Identify which cell holds the provided text, then report its (X, Y) central coordinate. 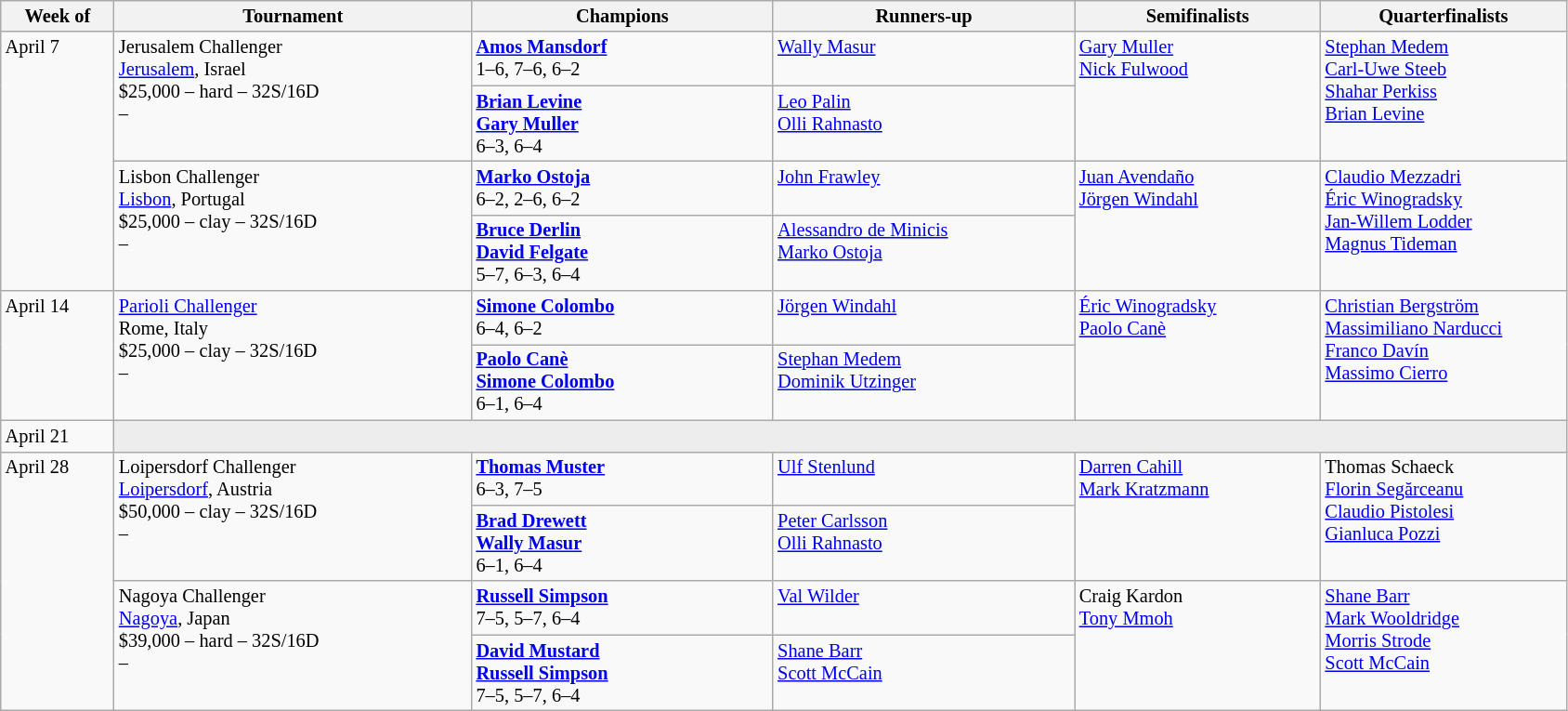
Thomas Muster 6–3, 7–5 (622, 479)
Craig Kardon Tony Mmoh (1198, 645)
Leo Palin Olli Rahnasto (923, 124)
Champions (622, 16)
Juan Avendaño Jörgen Windahl (1198, 225)
Nagoya ChallengerNagoya, Japan$39,000 – hard – 32S/16D – (294, 645)
Jörgen Windahl (923, 318)
Alessandro de Minicis Marko Ostoja (923, 253)
Tournament (294, 16)
April 7 (58, 162)
Christian Bergström Massimiliano Narducci Franco Davín Massimo Cierro (1444, 355)
Bruce Derlin David Felgate5–7, 6–3, 6–4 (622, 253)
Russell Simpson 7–5, 5–7, 6–4 (622, 608)
Parioli ChallengerRome, Italy$25,000 – clay – 32S/16D – (294, 355)
April 14 (58, 355)
Simone Colombo 6–4, 6–2 (622, 318)
Runners-up (923, 16)
Quarterfinalists (1444, 16)
David Mustard Russell Simpson7–5, 5–7, 6–4 (622, 673)
Éric Winogradsky Paolo Canè (1198, 355)
Loipersdorf Challenger Loipersdorf, Austria$50,000 – clay – 32S/16D – (294, 517)
Semifinalists (1198, 16)
Thomas Schaeck Florin Segărceanu Claudio Pistolesi Gianluca Pozzi (1444, 517)
Wally Masur (923, 59)
Stephan Medem Dominik Utzinger (923, 382)
John Frawley (923, 188)
Val Wilder (923, 608)
Jerusalem ChallengerJerusalem, Israel$25,000 – hard – 32S/16D – (294, 97)
Brad Drewett Wally Masur6–1, 6–4 (622, 543)
Shane Barr Scott McCain (923, 673)
Peter Carlsson Olli Rahnasto (923, 543)
Claudio Mezzadri Éric Winogradsky Jan-Willem Lodder Magnus Tideman (1444, 225)
Brian Levine Gary Muller6–3, 6–4 (622, 124)
April 28 (58, 582)
Gary Muller Nick Fulwood (1198, 97)
Paolo Canè Simone Colombo6–1, 6–4 (622, 382)
Amos Mansdorf 1–6, 7–6, 6–2 (622, 59)
Ulf Stenlund (923, 479)
Darren Cahill Mark Kratzmann (1198, 517)
Lisbon ChallengerLisbon, Portugal$25,000 – clay – 32S/16D – (294, 225)
Shane Barr Mark Wooldridge Morris Strode Scott McCain (1444, 645)
Week of (58, 16)
Stephan Medem Carl-Uwe Steeb Shahar Perkiss Brian Levine (1444, 97)
April 21 (58, 436)
Marko Ostoja 6–2, 2–6, 6–2 (622, 188)
